Output the [x, y] coordinate of the center of the cell containing the given text.  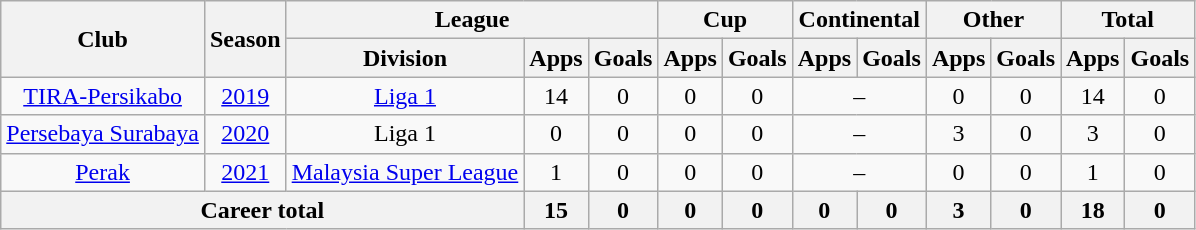
Club [103, 39]
Total [1128, 20]
Continental [859, 20]
League [472, 20]
Career total [262, 210]
Perak [103, 172]
2020 [245, 134]
2019 [245, 96]
2021 [245, 172]
15 [556, 210]
18 [1093, 210]
TIRA-Persikabo [103, 96]
Division [405, 58]
Cup [725, 20]
Persebaya Surabaya [103, 134]
Malaysia Super League [405, 172]
Season [245, 39]
Other [993, 20]
